Locate the cell with the specified text and output its [X, Y] center coordinate. 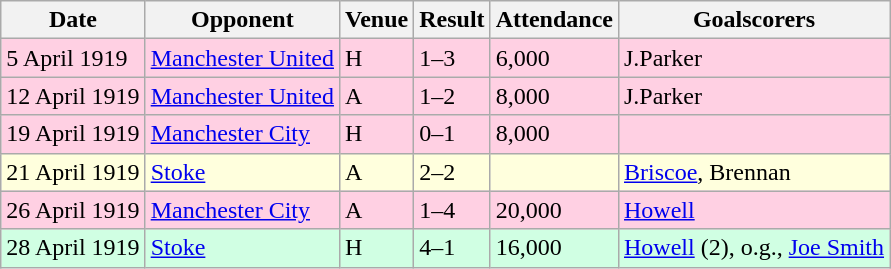
5 April 1919 [73, 58]
Date [73, 20]
2–2 [452, 172]
Howell [754, 210]
16,000 [554, 248]
Howell (2), o.g., Joe Smith [754, 248]
Goalscorers [754, 20]
Attendance [554, 20]
1–4 [452, 210]
Opponent [242, 20]
21 April 1919 [73, 172]
1–2 [452, 96]
Venue [376, 20]
19 April 1919 [73, 134]
Result [452, 20]
1–3 [452, 58]
26 April 1919 [73, 210]
0–1 [452, 134]
20,000 [554, 210]
28 April 1919 [73, 248]
Briscoe, Brennan [754, 172]
4–1 [452, 248]
6,000 [554, 58]
12 April 1919 [73, 96]
